Detect which cell encompasses the target text, then output its [x, y] center coordinate. 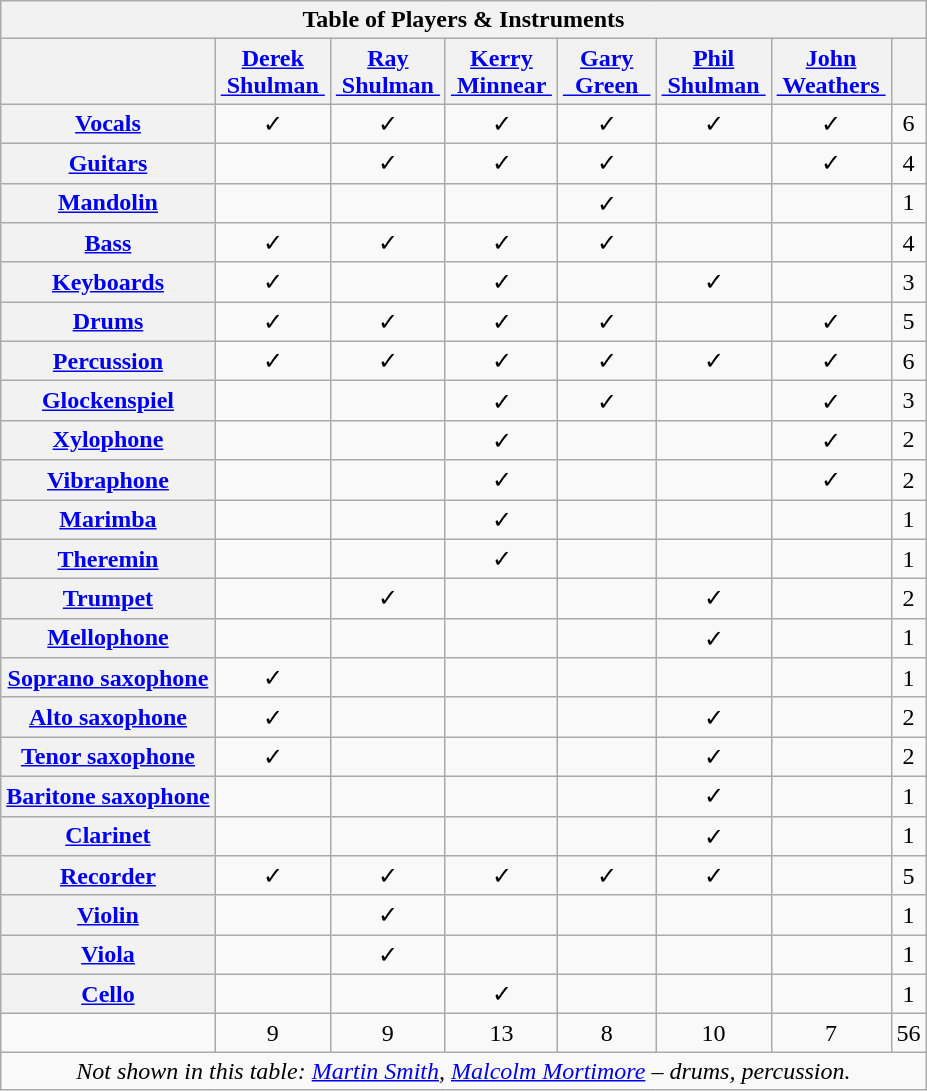
Trumpet [108, 599]
Tenor saxophone [108, 757]
Mandolin [108, 203]
10 [714, 1033]
Gary Green [606, 72]
Not shown in this table: Martin Smith, Malcolm Mortimore – drums, percussion. [464, 1071]
John Weathers [831, 72]
Kerry Minnear [501, 72]
Mellophone [108, 638]
Theremin [108, 559]
Soprano saxophone [108, 678]
Table of Players & Instruments [464, 20]
Baritone saxophone [108, 796]
Xylophone [108, 440]
8 [606, 1033]
Vocals [108, 124]
Clarinet [108, 836]
56 [908, 1033]
7 [831, 1033]
Bass [108, 243]
Violin [108, 915]
Percussion [108, 361]
13 [501, 1033]
Guitars [108, 163]
Derek Shulman [272, 72]
Glockenspiel [108, 401]
Cello [108, 994]
Viola [108, 955]
Phil Shulman [714, 72]
Drums [108, 322]
Alto saxophone [108, 717]
Ray Shulman [388, 72]
Keyboards [108, 282]
Marimba [108, 520]
Vibraphone [108, 480]
Recorder [108, 876]
